Scan for the cell matching the given text and deliver its [X, Y] coordinate at center. 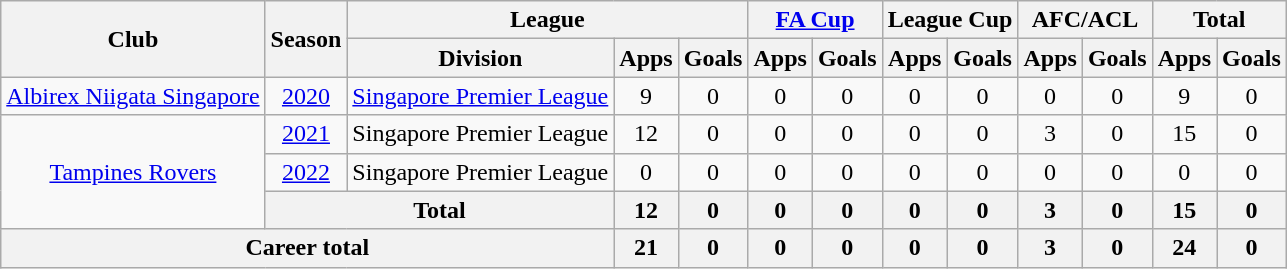
Career total [308, 248]
League Cup [950, 20]
Albirex Niigata Singapore [133, 96]
League [548, 20]
2022 [306, 172]
FA Cup [815, 20]
Division [480, 58]
2021 [306, 134]
2020 [306, 96]
Club [133, 39]
24 [1184, 248]
Season [306, 39]
Tampines Rovers [133, 172]
21 [646, 248]
AFC/ACL [1085, 20]
